Output the (x, y) coordinate of the center of the cell containing the given text.  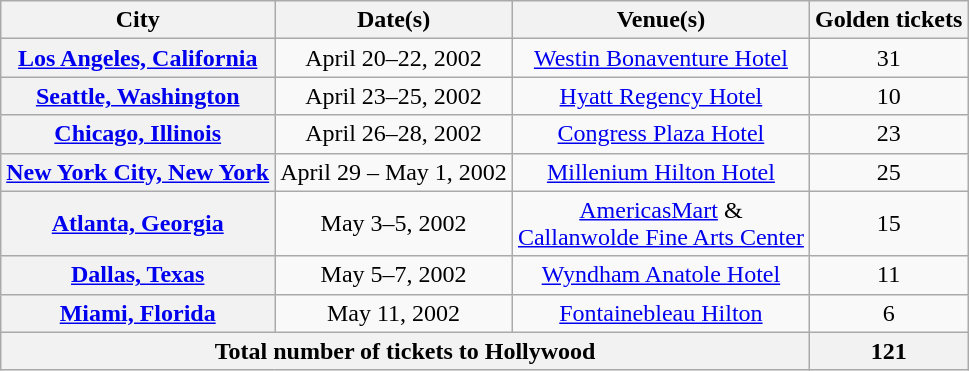
City (138, 20)
May 5–7, 2002 (394, 275)
Millenium Hilton Hotel (660, 172)
May 3–5, 2002 (394, 224)
Congress Plaza Hotel (660, 134)
Atlanta, Georgia (138, 224)
April 20–22, 2002 (394, 58)
April 29 – May 1, 2002 (394, 172)
6 (888, 313)
Westin Bonaventure Hotel (660, 58)
11 (888, 275)
May 11, 2002 (394, 313)
April 23–25, 2002 (394, 96)
Wyndham Anatole Hotel (660, 275)
31 (888, 58)
121 (888, 351)
25 (888, 172)
15 (888, 224)
23 (888, 134)
Miami, Florida (138, 313)
April 26–28, 2002 (394, 134)
10 (888, 96)
Los Angeles, California (138, 58)
Date(s) (394, 20)
Dallas, Texas (138, 275)
AmericasMart &Callanwolde Fine Arts Center (660, 224)
Venue(s) (660, 20)
Golden tickets (888, 20)
Hyatt Regency Hotel (660, 96)
New York City, New York (138, 172)
Seattle, Washington (138, 96)
Chicago, Illinois (138, 134)
Fontainebleau Hilton (660, 313)
Total number of tickets to Hollywood (406, 351)
